Extract the (X, Y) coordinate from the center of the cell holding the provided text.  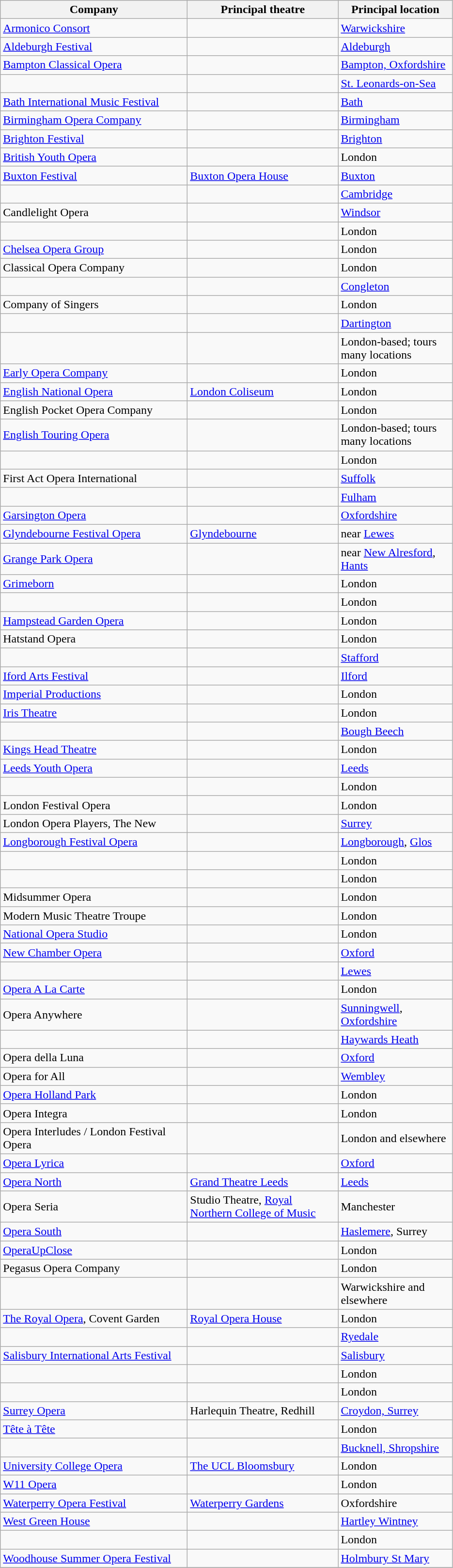
Company of Singers (94, 305)
Manchester (395, 1207)
Birmingham (395, 120)
Cambridge (395, 194)
Dartington (395, 323)
Surrey Opera (94, 1411)
The UCL Bloomsbury (263, 1466)
Warwickshire (395, 28)
Principal location (395, 10)
Fulham (395, 497)
Longborough, Glos (395, 842)
English Pocket Opera Company (94, 410)
Suffolk (395, 478)
Longborough Festival Opera (94, 842)
Buxton (395, 175)
London Festival Opera (94, 805)
Opera Holland Park (94, 1095)
Grand Theatre Leeds (263, 1182)
Tête à Tête (94, 1429)
Opera Seria (94, 1207)
Opera Interludes / London Festival Opera (94, 1138)
Surrey (395, 823)
Pegasus Opera Company (94, 1269)
Stafford (395, 658)
Glyndebourne (263, 533)
National Opera Studio (94, 934)
Harlequin Theatre, Redhill (263, 1411)
Early Opera Company (94, 373)
Buxton Festival (94, 175)
New Chamber Opera (94, 953)
English National Opera (94, 392)
Opera Lyrica (94, 1163)
Lewes (395, 971)
English Touring Opera (94, 435)
Windsor (395, 212)
British Youth Opera (94, 157)
West Green House (94, 1521)
Brighton Festival (94, 139)
London Coliseum (263, 392)
Classical Opera Company (94, 268)
London Opera Players, The New (94, 823)
Armonico Consort (94, 28)
St. Leonards-on-Sea (395, 83)
Opera Anywhere (94, 1015)
Ilford (395, 676)
Hampstead Garden Opera (94, 621)
Chelsea Opera Group (94, 250)
London and elsewhere (395, 1138)
Waterperry Gardens (263, 1503)
Grimeborn (94, 584)
Buxton Opera House (263, 175)
Wembley (395, 1076)
near Lewes (395, 533)
Woodhouse Summer Opera Festival (94, 1558)
Croydon, Surrey (395, 1411)
Aldeburgh (395, 47)
Bath (395, 102)
Salisbury (395, 1355)
Midsummer Opera (94, 897)
Opera A La Carte (94, 989)
University College Opera (94, 1466)
Kings Head Theatre (94, 750)
Modern Music Theatre Troupe (94, 916)
Haywards Heath (395, 1039)
Warwickshire and elsewhere (395, 1294)
Birmingham Opera Company (94, 120)
Bampton Classical Opera (94, 65)
Candlelight Opera (94, 212)
near New Alresford, Hants (395, 558)
Sunningwell, Oxfordshire (395, 1015)
Bough Beech (395, 731)
Hartley Wintney (395, 1521)
Principal theatre (263, 10)
Royal Opera House (263, 1318)
Company (94, 10)
Aldeburgh Festival (94, 47)
Leeds Youth Opera (94, 768)
Bath International Music Festival (94, 102)
OperaUpClose (94, 1250)
Haslemere, Surrey (395, 1232)
Garsington Opera (94, 515)
Holmbury St Mary (395, 1558)
Bucknell, Shropshire (395, 1447)
Opera della Luna (94, 1058)
Opera Integra (94, 1113)
Brighton (395, 139)
The Royal Opera, Covent Garden (94, 1318)
Iford Arts Festival (94, 676)
Congleton (395, 286)
Iris Theatre (94, 713)
Salisbury International Arts Festival (94, 1355)
W11 Opera (94, 1484)
Glyndebourne Festival Opera (94, 533)
Waterperry Opera Festival (94, 1503)
Studio Theatre, Royal Northern College of Music (263, 1207)
Opera South (94, 1232)
Grange Park Opera (94, 558)
Hatstand Opera (94, 639)
Opera North (94, 1182)
First Act Opera International (94, 478)
Bampton, Oxfordshire (395, 65)
Opera for All (94, 1076)
Imperial Productions (94, 694)
Ryedale (395, 1337)
